Capture the cell that displays the provided text and extract its (x, y) central coordinate. 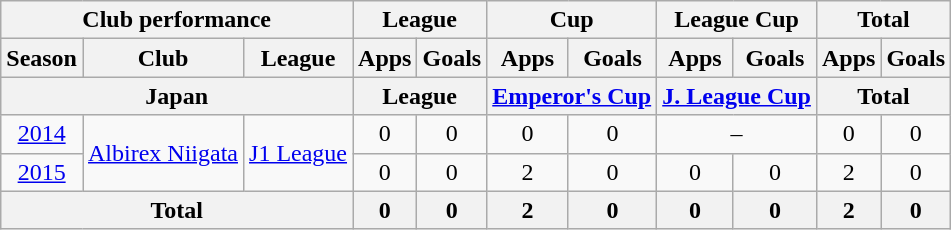
J1 League (298, 153)
Season (42, 58)
Emperor's Cup (572, 96)
Club performance (177, 20)
League Cup (737, 20)
2015 (42, 172)
Albirex Niigata (162, 153)
Club (162, 58)
Cup (572, 20)
– (737, 134)
2014 (42, 134)
J. League Cup (737, 96)
Japan (177, 96)
